Identify which cell holds the provided text, then report its (X, Y) central coordinate. 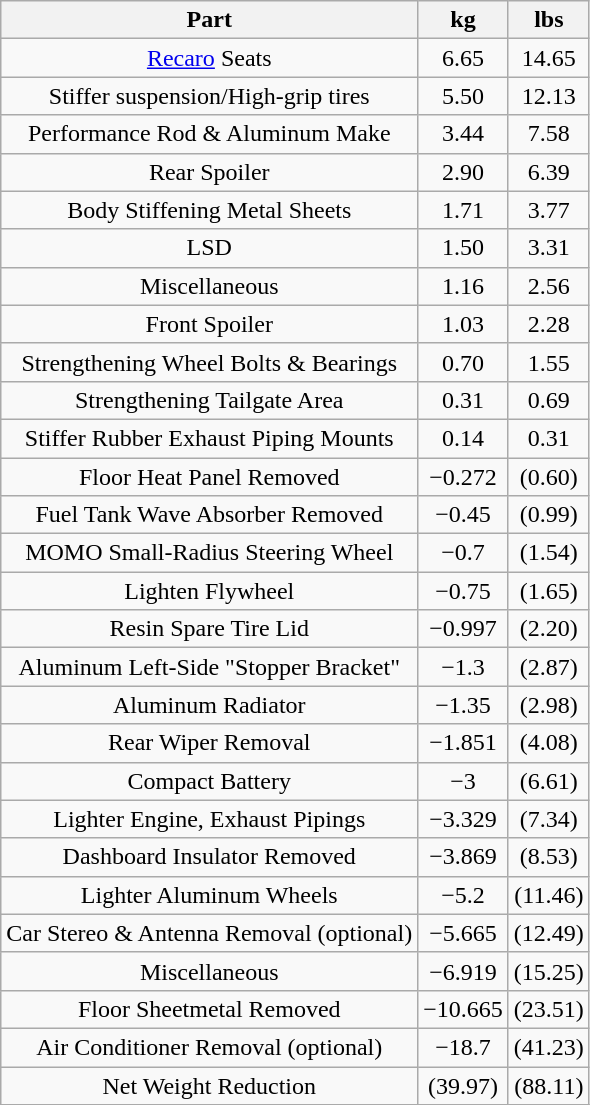
0.70 (464, 362)
Recaro Seats (210, 58)
Performance Rod & Aluminum Make (210, 134)
Fuel Tank Wave Absorber Removed (210, 515)
Dashboard Insulator Removed (210, 857)
−5.2 (464, 895)
1.03 (464, 324)
Part (210, 20)
3.44 (464, 134)
−0.997 (464, 629)
−18.7 (464, 1047)
(1.54) (548, 553)
Body Stiffening Metal Sheets (210, 210)
6.65 (464, 58)
MOMO Small-Radius Steering Wheel (210, 553)
0.14 (464, 438)
14.65 (548, 58)
Floor Sheetmetal Removed (210, 1009)
(0.99) (548, 515)
LSD (210, 248)
(11.46) (548, 895)
Rear Spoiler (210, 172)
(6.61) (548, 781)
Lighter Aluminum Wheels (210, 895)
Aluminum Radiator (210, 705)
6.39 (548, 172)
2.56 (548, 286)
−5.665 (464, 933)
Aluminum Left-Side "Stopper Bracket" (210, 667)
0.69 (548, 400)
Floor Heat Panel Removed (210, 477)
2.28 (548, 324)
−0.75 (464, 591)
−6.919 (464, 971)
(4.08) (548, 743)
(0.60) (548, 477)
(8.53) (548, 857)
(2.87) (548, 667)
Lighten Flywheel (210, 591)
Rear Wiper Removal (210, 743)
(2.20) (548, 629)
kg (464, 20)
(1.65) (548, 591)
(39.97) (464, 1085)
1.50 (464, 248)
−0.272 (464, 477)
lbs (548, 20)
1.55 (548, 362)
(7.34) (548, 819)
(88.11) (548, 1085)
Net Weight Reduction (210, 1085)
−10.665 (464, 1009)
Stiffer Rubber Exhaust Piping Mounts (210, 438)
Car Stereo & Antenna Removal (optional) (210, 933)
2.90 (464, 172)
1.16 (464, 286)
(2.98) (548, 705)
−1.851 (464, 743)
5.50 (464, 96)
(15.25) (548, 971)
−3 (464, 781)
Compact Battery (210, 781)
(12.49) (548, 933)
−3.329 (464, 819)
7.58 (548, 134)
Stiffer suspension/High-grip tires (210, 96)
Air Conditioner Removal (optional) (210, 1047)
3.31 (548, 248)
3.77 (548, 210)
−1.3 (464, 667)
−3.869 (464, 857)
−1.35 (464, 705)
(23.51) (548, 1009)
12.13 (548, 96)
Resin Spare Tire Lid (210, 629)
−0.7 (464, 553)
Front Spoiler (210, 324)
1.71 (464, 210)
−0.45 (464, 515)
Strengthening Wheel Bolts & Bearings (210, 362)
Strengthening Tailgate Area (210, 400)
(41.23) (548, 1047)
Lighter Engine, Exhaust Pipings (210, 819)
